From the cell containing the given text, extract its center point as [X, Y] coordinate. 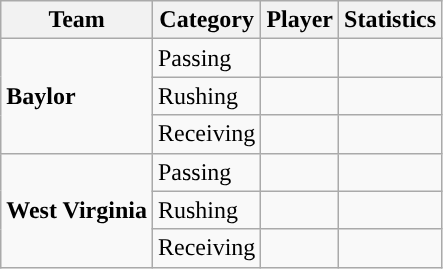
Player [300, 20]
Statistics [390, 20]
Baylor [77, 96]
Team [77, 20]
Category [206, 20]
West Virginia [77, 210]
